Detect which cell encompasses the target text, then output its [x, y] center coordinate. 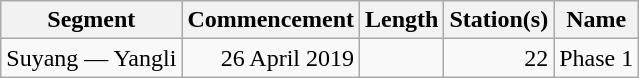
Suyang — Yangli [92, 58]
Name [596, 20]
Phase 1 [596, 58]
Segment [92, 20]
Station(s) [499, 20]
22 [499, 58]
Commencement [271, 20]
26 April 2019 [271, 58]
Length [402, 20]
